Extract the [X, Y] coordinate from the center of the cell holding the provided text.  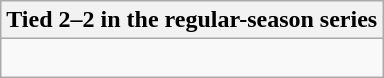
Tied 2–2 in the regular-season series [192, 20]
